Pinpoint the cell where the given text exists, returning its (X, Y) midpoint coordinate. 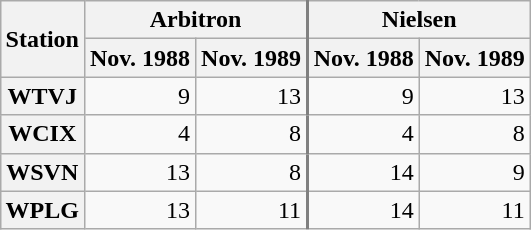
WTVJ (42, 96)
Arbitron (196, 20)
WPLG (42, 210)
Nielsen (418, 20)
Station (42, 39)
WSVN (42, 172)
WCIX (42, 134)
